Determine the (x, y) coordinate at the center of the cell enclosing the given text.  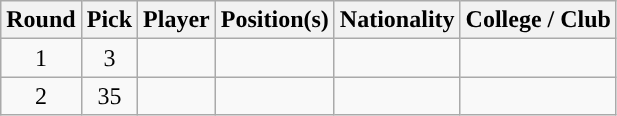
College / Club (538, 20)
Nationality (397, 20)
35 (109, 96)
Round (41, 20)
3 (109, 58)
Pick (109, 20)
Position(s) (274, 20)
2 (41, 96)
Player (177, 20)
1 (41, 58)
